Scan for the cell matching the given text and deliver its (x, y) coordinate at center. 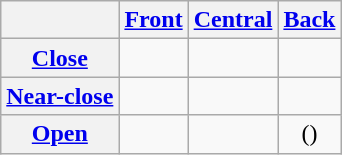
Back (310, 20)
Central (233, 20)
Front (154, 20)
Near-close (60, 96)
() (310, 134)
Close (60, 58)
Open (60, 134)
